Extract the (X, Y) coordinate from the center of the cell holding the provided text.  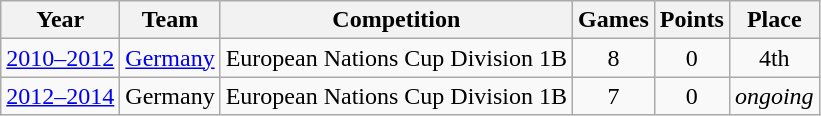
4th (774, 58)
ongoing (774, 96)
Competition (396, 20)
2010–2012 (60, 58)
2012–2014 (60, 96)
Year (60, 20)
7 (614, 96)
Points (692, 20)
Team (170, 20)
Games (614, 20)
8 (614, 58)
Place (774, 20)
